Pinpoint the cell where the given text exists, returning its [X, Y] midpoint coordinate. 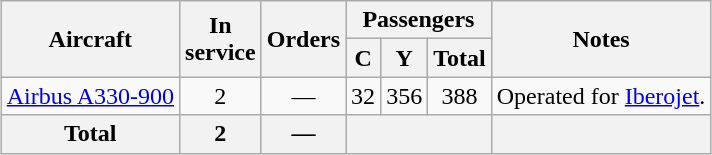
Operated for Iberojet. [601, 96]
Inservice [221, 39]
Airbus A330-900 [90, 96]
Orders [303, 39]
Y [404, 58]
Aircraft [90, 39]
Notes [601, 39]
356 [404, 96]
C [364, 58]
Passengers [419, 20]
388 [460, 96]
32 [364, 96]
